Determine the [X, Y] coordinate at the center of the cell enclosing the given text.  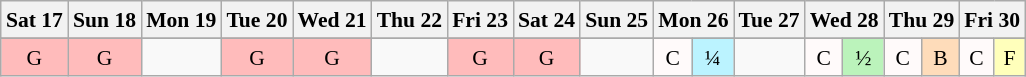
Thu 22 [410, 20]
Wed 28 [844, 20]
Sun 18 [104, 20]
Mon 19 [181, 20]
F [1010, 56]
¼ [713, 56]
Mon 26 [693, 20]
Sat 17 [34, 20]
Wed 21 [332, 20]
Tue 20 [256, 20]
Thu 29 [922, 20]
Fri 23 [480, 20]
Tue 27 [770, 20]
Sat 24 [546, 20]
Sun 25 [616, 20]
½ [864, 56]
B [940, 56]
Fri 30 [992, 20]
